For the text-containing cell, return its midpoint in [X, Y] coordinate format. 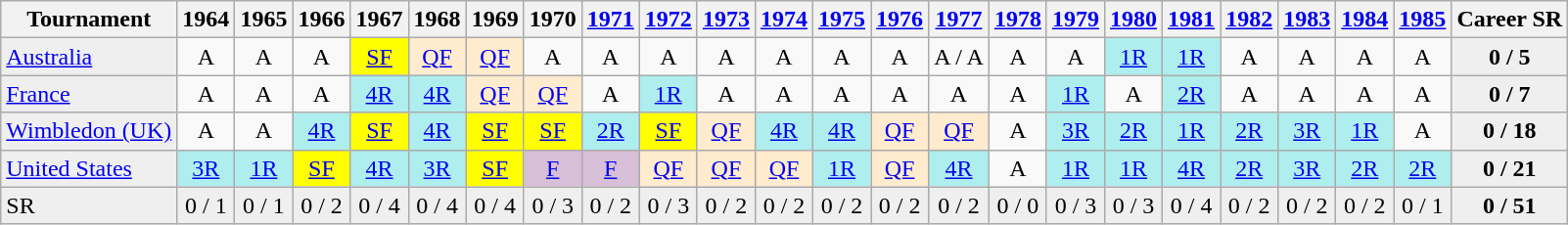
Wimbledon (UK) [89, 131]
1982 [1249, 20]
1971 [611, 20]
1984 [1364, 20]
0 / 7 [1509, 94]
1969 [495, 20]
1965 [264, 20]
0 / 0 [1018, 205]
1967 [380, 20]
0 / 18 [1509, 131]
1983 [1308, 20]
0 / 5 [1509, 57]
1972 [668, 20]
1981 [1192, 20]
France [89, 94]
SR [89, 205]
1979 [1075, 20]
Career SR [1509, 20]
1970 [552, 20]
0 / 51 [1509, 205]
1966 [321, 20]
A / A [959, 57]
1974 [783, 20]
1973 [726, 20]
1976 [900, 20]
1980 [1133, 20]
Tournament [89, 20]
1968 [437, 20]
United States [89, 168]
1975 [842, 20]
1978 [1018, 20]
1977 [959, 20]
1985 [1423, 20]
Australia [89, 57]
0 / 21 [1509, 168]
1964 [206, 20]
